From the cell containing the given text, extract its center point as [X, Y] coordinate. 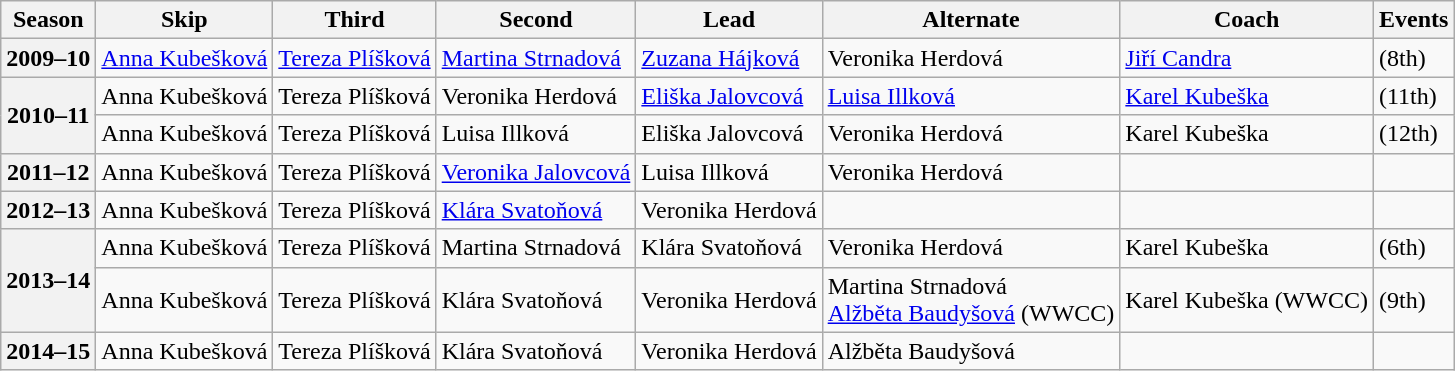
Season [48, 20]
(12th) [1413, 134]
Lead [729, 20]
Events [1413, 20]
2009–10 [48, 58]
Zuzana Hájková [729, 58]
2012–13 [48, 210]
Alternate [971, 20]
Skip [184, 20]
(11th) [1413, 96]
2014–15 [48, 351]
(9th) [1413, 300]
Martina StrnadováAlžběta Baudyšová (WWCC) [971, 300]
Third [354, 20]
Coach [1247, 20]
Alžběta Baudyšová [971, 351]
Jiří Candra [1247, 58]
2011–12 [48, 172]
2013–14 [48, 280]
Veronika Jalovcová [536, 172]
Second [536, 20]
Karel Kubeška (WWCC) [1247, 300]
(8th) [1413, 58]
(6th) [1413, 248]
2010–11 [48, 115]
